Determine the (x, y) coordinate at the center of the cell enclosing the given text.  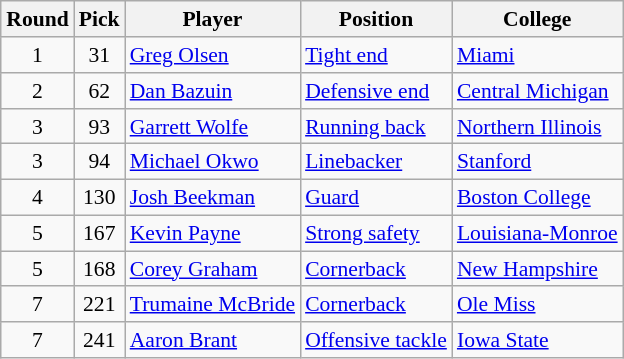
62 (100, 91)
4 (38, 197)
Iowa State (538, 340)
Trumaine McBride (212, 304)
31 (100, 55)
Guard (376, 197)
Linebacker (376, 162)
College (538, 19)
Greg Olsen (212, 55)
Strong safety (376, 233)
130 (100, 197)
Dan Bazuin (212, 91)
Running back (376, 126)
Corey Graham (212, 269)
Garrett Wolfe (212, 126)
Michael Okwo (212, 162)
Offensive tackle (376, 340)
Boston College (538, 197)
Pick (100, 19)
241 (100, 340)
1 (38, 55)
Northern Illinois (538, 126)
Central Michigan (538, 91)
Kevin Payne (212, 233)
Josh Beekman (212, 197)
Stanford (538, 162)
168 (100, 269)
Miami (538, 55)
Louisiana-Monroe (538, 233)
Defensive end (376, 91)
Ole Miss (538, 304)
New Hampshire (538, 269)
221 (100, 304)
167 (100, 233)
Aaron Brant (212, 340)
Player (212, 19)
94 (100, 162)
Position (376, 19)
2 (38, 91)
Tight end (376, 55)
Round (38, 19)
93 (100, 126)
